Return (X, Y) of the center of cell containing provided text 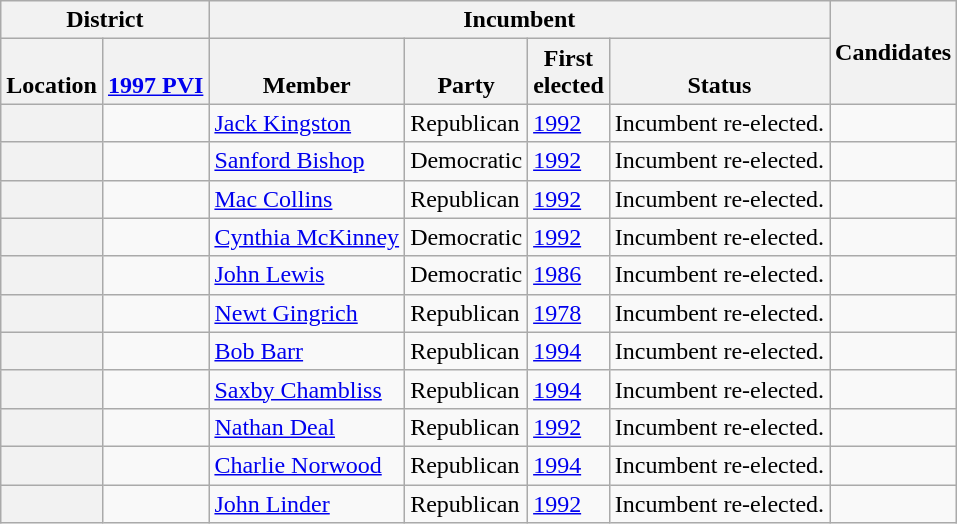
Saxby Chambliss (307, 389)
Incumbent (520, 20)
John Linder (307, 503)
Charlie Norwood (307, 465)
Bob Barr (307, 351)
1997 PVI (155, 72)
Candidates (894, 52)
Sanford Bishop (307, 161)
Newt Gingrich (307, 313)
1986 (569, 275)
Member (307, 72)
Jack Kingston (307, 123)
Cynthia McKinney (307, 237)
District (105, 20)
1978 (569, 313)
Firstelected (569, 72)
Location (52, 72)
Status (719, 72)
Nathan Deal (307, 427)
Mac Collins (307, 199)
John Lewis (307, 275)
Party (466, 72)
